Find where the given text appears and provide that cell's center as (X, Y) coordinate. 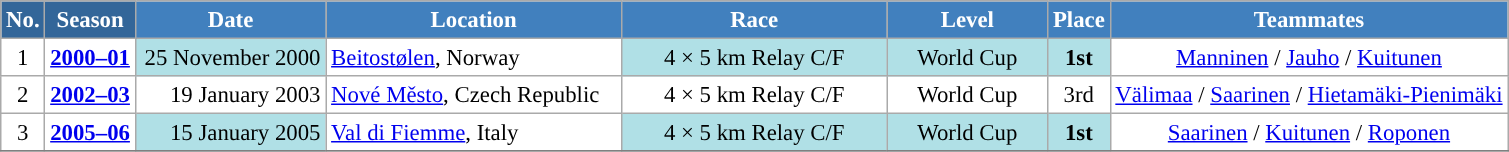
Race (754, 20)
Saarinen / Kuitunen / Roponen (1309, 133)
Beitostølen, Norway (474, 58)
2 (23, 95)
Place (1079, 20)
No. (23, 20)
Välimaa / Saarinen / Hietamäki-Pienimäki (1309, 95)
2002–03 (90, 95)
3 (23, 133)
2000–01 (90, 58)
Level (968, 20)
3rd (1079, 95)
Date (230, 20)
15 January 2005 (230, 133)
1 (23, 58)
Nové Město, Czech Republic (474, 95)
19 January 2003 (230, 95)
Manninen / Jauho / Kuitunen (1309, 58)
Location (474, 20)
Teammates (1309, 20)
2005–06 (90, 133)
Season (90, 20)
Val di Fiemme, Italy (474, 133)
25 November 2000 (230, 58)
